Output the [x, y] coordinate of the center of the cell containing the given text.  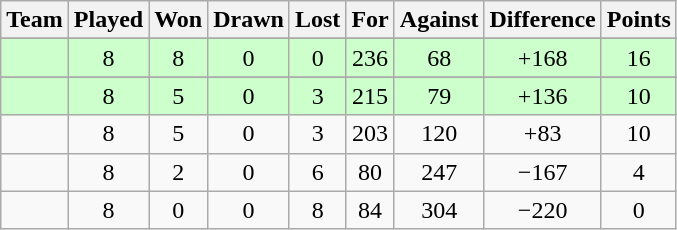
Drawn [249, 20]
304 [439, 210]
236 [370, 58]
80 [370, 172]
+83 [542, 134]
Played [108, 20]
+168 [542, 58]
Lost [317, 20]
203 [370, 134]
247 [439, 172]
68 [439, 58]
215 [370, 96]
−220 [542, 210]
16 [638, 58]
84 [370, 210]
Points [638, 20]
6 [317, 172]
2 [178, 172]
+136 [542, 96]
Team [35, 20]
Difference [542, 20]
Won [178, 20]
79 [439, 96]
Against [439, 20]
−167 [542, 172]
4 [638, 172]
120 [439, 134]
For [370, 20]
